For the text-containing cell, return its midpoint in (X, Y) coordinate format. 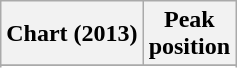
Peakposition (189, 34)
Chart (2013) (72, 34)
